Return [X, Y] of the center of cell containing provided text 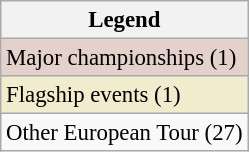
Flagship events (1) [124, 95]
Other European Tour (27) [124, 133]
Legend [124, 20]
Major championships (1) [124, 58]
